Identify which cell holds the provided text, then report its (x, y) central coordinate. 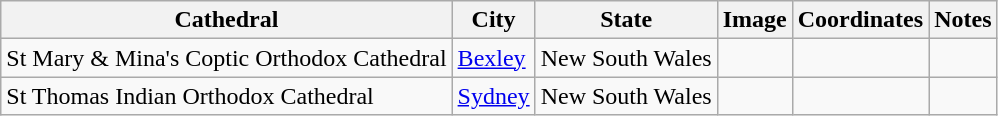
State (626, 20)
Coordinates (860, 20)
Image (754, 20)
City (494, 20)
St Mary & Mina's Coptic Orthodox Cathedral (226, 58)
Bexley (494, 58)
Cathedral (226, 20)
Sydney (494, 96)
St Thomas Indian Orthodox Cathedral (226, 96)
Notes (963, 20)
